Search for the cell housing the specified text and yield its (X, Y) center coordinate. 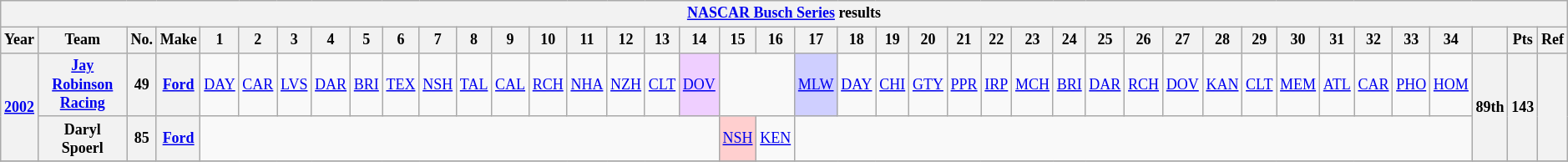
KAN (1222, 84)
18 (857, 40)
10 (548, 40)
KEN (776, 139)
2002 (20, 107)
33 (1411, 40)
MEM (1298, 84)
24 (1069, 40)
TAL (473, 84)
MCH (1033, 84)
LVS (294, 84)
3 (294, 40)
14 (699, 40)
MLW (817, 84)
12 (626, 40)
22 (997, 40)
7 (438, 40)
8 (473, 40)
5 (366, 40)
13 (661, 40)
2 (258, 40)
28 (1222, 40)
21 (964, 40)
Team (82, 40)
34 (1451, 40)
20 (928, 40)
23 (1033, 40)
Daryl Spoerl (82, 139)
19 (893, 40)
Jay Robinson Racing (82, 84)
89th (1490, 107)
IRP (997, 84)
6 (401, 40)
16 (776, 40)
25 (1105, 40)
31 (1337, 40)
NASCAR Busch Series results (784, 13)
1 (220, 40)
ATL (1337, 84)
CHI (893, 84)
NHA (587, 84)
GTY (928, 84)
49 (142, 84)
4 (331, 40)
9 (511, 40)
TEX (401, 84)
Ref (1553, 40)
PHO (1411, 84)
Make (179, 40)
PPR (964, 84)
15 (738, 40)
27 (1182, 40)
NZH (626, 84)
85 (142, 139)
30 (1298, 40)
29 (1259, 40)
17 (817, 40)
HOM (1451, 84)
11 (587, 40)
Pts (1523, 40)
32 (1373, 40)
No. (142, 40)
143 (1523, 107)
26 (1144, 40)
Year (20, 40)
CAL (511, 84)
